Search for the cell housing the specified text and yield its [X, Y] center coordinate. 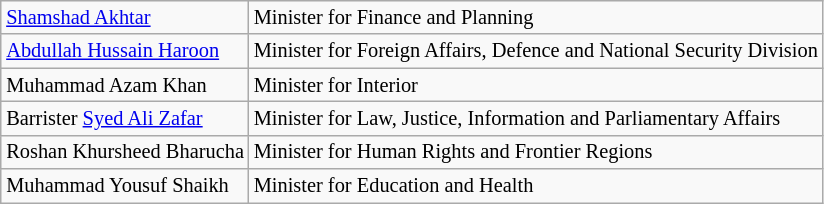
Minister for Foreign Affairs, Defence and National Security Division [536, 51]
Minister for Finance and Planning [536, 18]
Minister for Interior [536, 85]
Shamshad Akhtar [125, 18]
Abdullah Hussain Haroon [125, 51]
Roshan Khursheed Bharucha [125, 152]
Muhammad Yousuf Shaikh [125, 186]
Barrister Syed Ali Zafar [125, 119]
Minister for Law, Justice, Information and Parliamentary Affairs [536, 119]
Minister for Human Rights and Frontier Regions [536, 152]
Minister for Education and Health [536, 186]
Muhammad Azam Khan [125, 85]
